Scan for the cell matching the given text and deliver its [X, Y] coordinate at center. 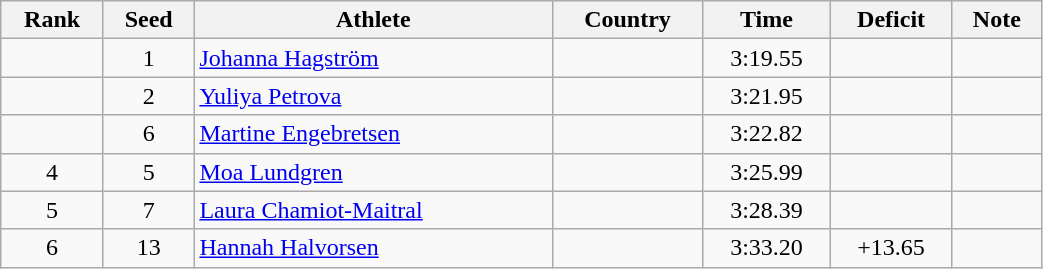
3:33.20 [766, 248]
+13.65 [892, 248]
Moa Lundgren [374, 172]
3:21.95 [766, 96]
Laura Chamiot-Maitral [374, 210]
Seed [148, 20]
3:19.55 [766, 58]
3:22.82 [766, 134]
Rank [52, 20]
Deficit [892, 20]
Martine Engebretsen [374, 134]
Hannah Halvorsen [374, 248]
Note [997, 20]
4 [52, 172]
Yuliya Petrova [374, 96]
Athlete [374, 20]
Johanna Hagström [374, 58]
Time [766, 20]
3:28.39 [766, 210]
3:25.99 [766, 172]
2 [148, 96]
Country [628, 20]
7 [148, 210]
1 [148, 58]
13 [148, 248]
